Locate the cell with the specified text and output its (X, Y) center coordinate. 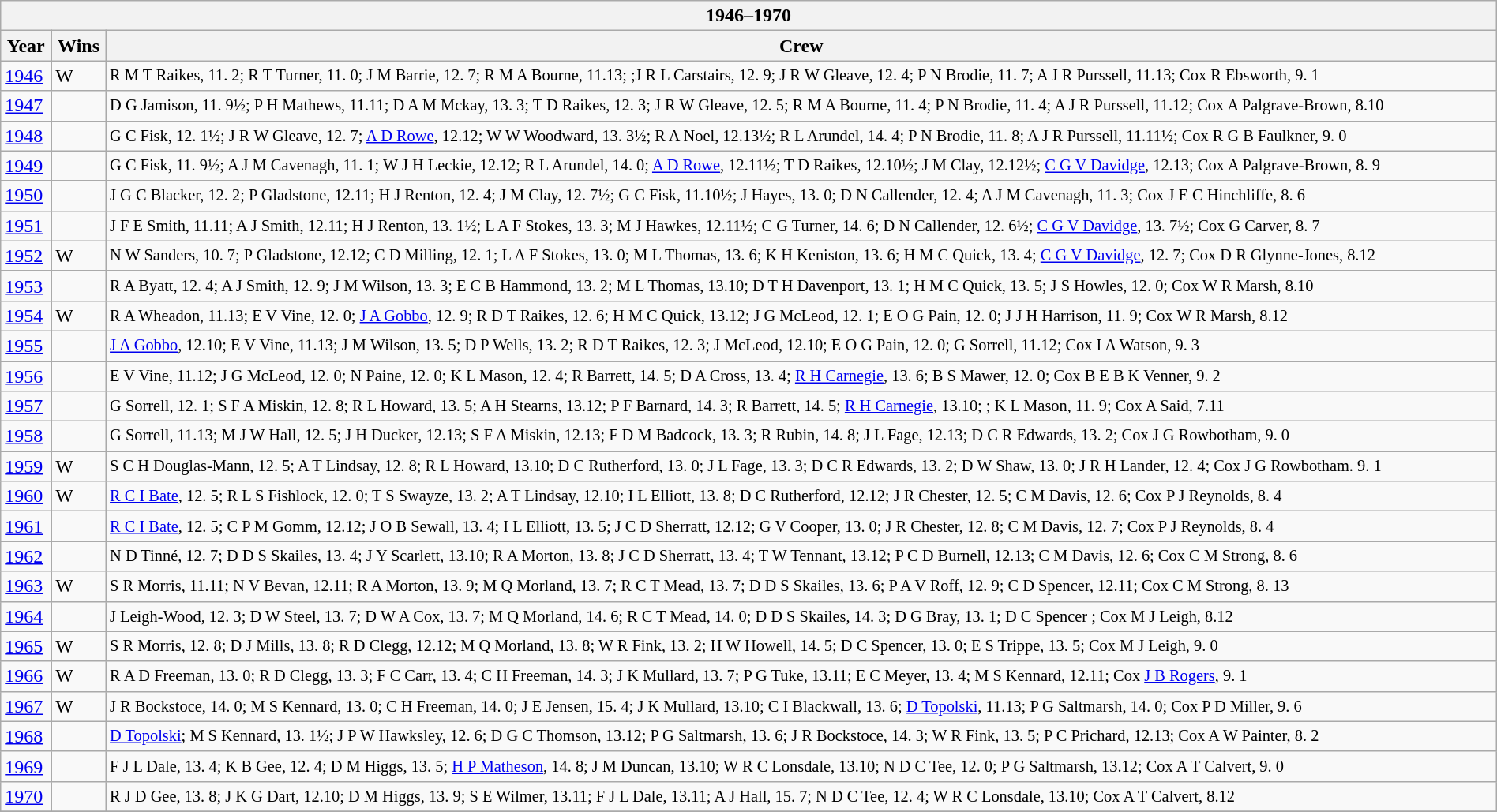
1954 (26, 316)
1962 (26, 556)
1947 (26, 106)
Crew (801, 46)
1953 (26, 286)
1955 (26, 346)
1952 (26, 256)
1961 (26, 526)
Year (26, 46)
1950 (26, 196)
1951 (26, 226)
1957 (26, 406)
1969 (26, 766)
1963 (26, 586)
1956 (26, 376)
1946–1970 (748, 16)
1946 (26, 76)
1967 (26, 706)
1965 (26, 646)
1970 (26, 796)
1949 (26, 166)
1964 (26, 616)
1960 (26, 496)
1966 (26, 676)
1968 (26, 736)
1948 (26, 136)
1958 (26, 436)
1959 (26, 466)
Wins (79, 46)
